Capture the cell that displays the provided text and extract its [x, y] central coordinate. 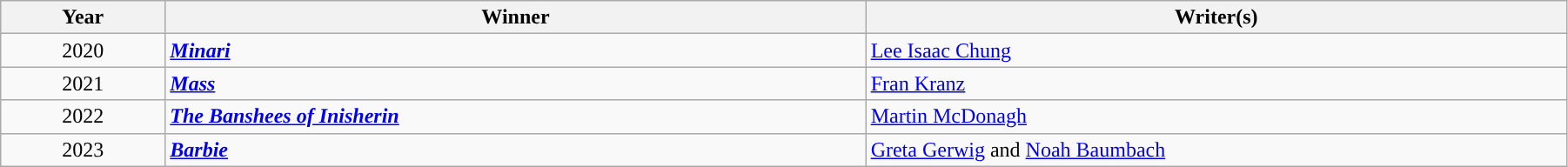
2020 [84, 50]
Lee Isaac Chung [1216, 50]
Winner [515, 17]
Barbie [515, 150]
Minari [515, 50]
Martin McDonagh [1216, 117]
Fran Kranz [1216, 83]
Writer(s) [1216, 17]
Greta Gerwig and Noah Baumbach [1216, 150]
2021 [84, 83]
Mass [515, 83]
Year [84, 17]
2023 [84, 150]
The Banshees of Inisherin [515, 117]
2022 [84, 117]
